Search for the cell housing the specified text and yield its [X, Y] center coordinate. 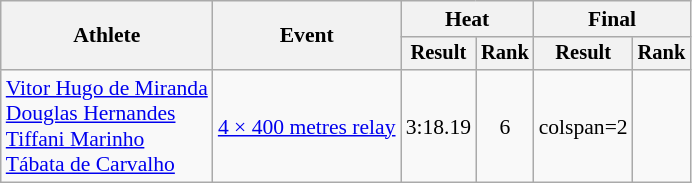
Heat [468, 19]
6 [505, 126]
Event [307, 36]
4 × 400 metres relay [307, 126]
Vitor Hugo de MirandaDouglas HernandesTiffani MarinhoTábata de Carvalho [107, 126]
Final [612, 19]
colspan=2 [584, 126]
3:18.19 [438, 126]
Athlete [107, 36]
